Output the [X, Y] coordinate of the center of the cell containing the given text.  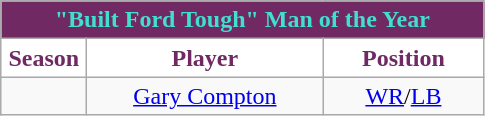
WR/LB [404, 96]
Position [404, 58]
Player [205, 58]
Gary Compton [205, 96]
Season [44, 58]
"Built Ford Tough" Man of the Year [242, 20]
